Output the (x, y) coordinate of the center of the cell containing the given text.  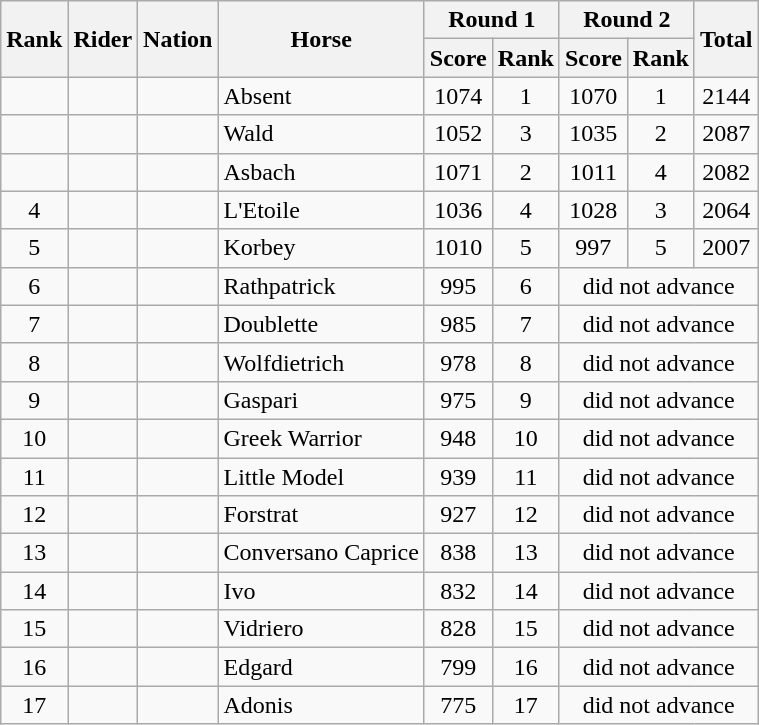
Asbach (321, 172)
Edgard (321, 667)
1010 (458, 248)
Forstrat (321, 515)
2007 (726, 248)
Total (726, 39)
2087 (726, 134)
Conversano Caprice (321, 553)
Ivo (321, 591)
L'Etoile (321, 210)
997 (593, 248)
985 (458, 324)
Greek Warrior (321, 438)
1070 (593, 96)
Korbey (321, 248)
Rathpatrick (321, 286)
Round 2 (626, 20)
1074 (458, 96)
1011 (593, 172)
Nation (178, 39)
975 (458, 400)
Little Model (321, 477)
1035 (593, 134)
799 (458, 667)
775 (458, 705)
Gaspari (321, 400)
927 (458, 515)
838 (458, 553)
Horse (321, 39)
948 (458, 438)
2064 (726, 210)
Vidriero (321, 629)
Rider (103, 39)
Wald (321, 134)
Round 1 (492, 20)
Absent (321, 96)
Wolfdietrich (321, 362)
1028 (593, 210)
939 (458, 477)
832 (458, 591)
1071 (458, 172)
Doublette (321, 324)
995 (458, 286)
2082 (726, 172)
Adonis (321, 705)
1052 (458, 134)
1036 (458, 210)
828 (458, 629)
2144 (726, 96)
978 (458, 362)
